Search for the cell housing the specified text and yield its [X, Y] center coordinate. 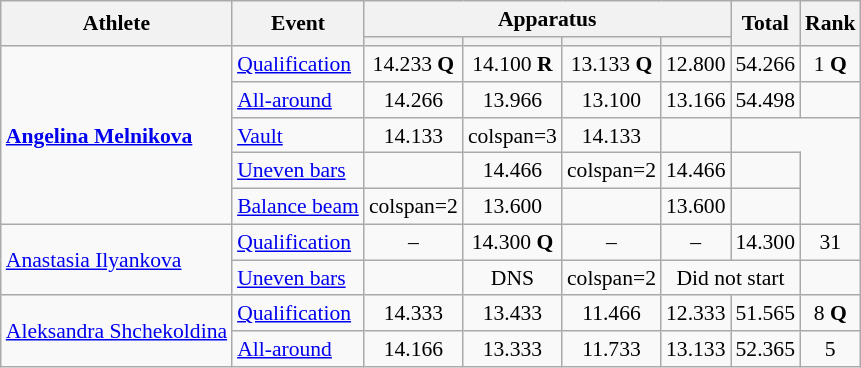
13.433 [512, 314]
14.300 Q [512, 243]
Vault [298, 136]
13.166 [696, 100]
51.565 [764, 314]
11.466 [612, 314]
5 [830, 349]
14.100 R [512, 64]
Anastasia Ilyankova [116, 260]
8 Q [830, 314]
Angelina Melnikova [116, 135]
13.133 [696, 349]
DNS [512, 278]
Apparatus [548, 19]
12.333 [696, 314]
52.365 [764, 349]
Rank [830, 24]
colspan=3 [512, 136]
Balance beam [298, 207]
11.733 [612, 349]
31 [830, 243]
14.166 [414, 349]
13.100 [612, 100]
54.498 [764, 100]
1 Q [830, 64]
14.266 [414, 100]
Event [298, 24]
13.133 Q [612, 64]
54.266 [764, 64]
Aleksandra Shchekoldina [116, 332]
14.333 [414, 314]
12.800 [696, 64]
Total [764, 24]
Did not start [730, 278]
13.966 [512, 100]
14.300 [764, 243]
14.233 Q [414, 64]
Athlete [116, 24]
13.333 [512, 349]
